For the text-containing cell, return its midpoint in (x, y) coordinate format. 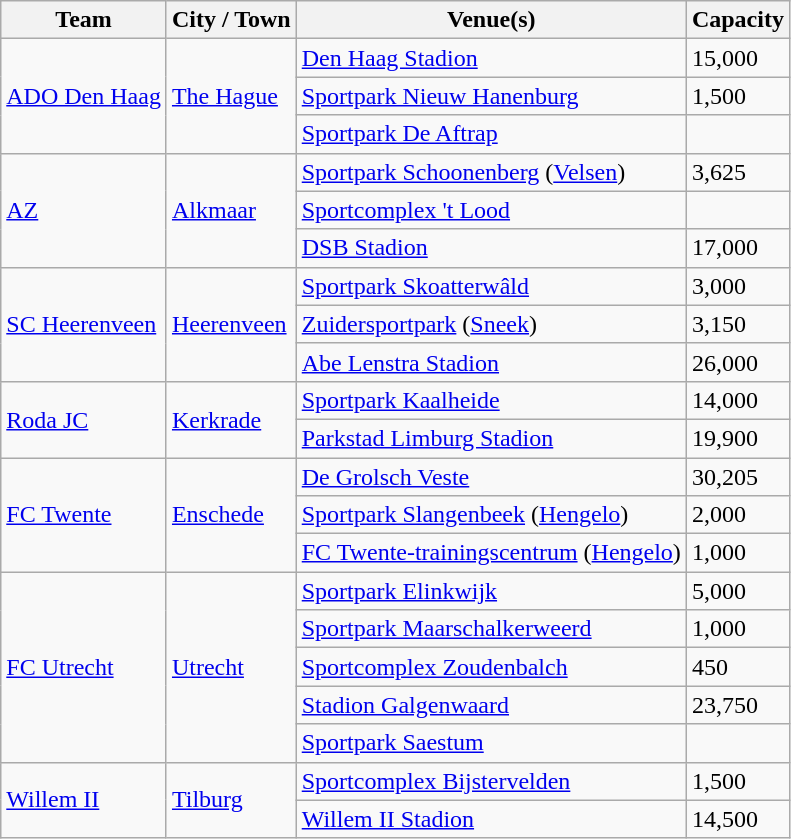
Heerenveen (231, 324)
The Hague (231, 96)
Sportpark Saestum (491, 743)
Kerkrade (231, 419)
Enschede (231, 515)
Sportpark Elinkwijk (491, 591)
ADO Den Haag (84, 96)
2,000 (738, 515)
Sportpark Schoonenberg (Velsen) (491, 172)
3,000 (738, 286)
Capacity (738, 20)
Parkstad Limburg Stadion (491, 438)
FC Utrecht (84, 667)
Willem II (84, 800)
19,900 (738, 438)
Stadion Galgenwaard (491, 705)
Sportcomplex Zoudenbalch (491, 667)
Willem II Stadion (491, 819)
30,205 (738, 477)
450 (738, 667)
Sportpark Nieuw Hanenburg (491, 96)
Sportpark De Aftrap (491, 134)
Sportpark Skoatterwâld (491, 286)
15,000 (738, 58)
City / Town (231, 20)
Utrecht (231, 667)
14,000 (738, 400)
SC Heerenveen (84, 324)
Sportpark Maarschalkerweerd (491, 629)
3,625 (738, 172)
14,500 (738, 819)
5,000 (738, 591)
Tilburg (231, 800)
DSB Stadion (491, 248)
Zuidersportpark (Sneek) (491, 324)
Den Haag Stadion (491, 58)
Venue(s) (491, 20)
Abe Lenstra Stadion (491, 362)
FC Twente-trainingscentrum (Hengelo) (491, 553)
Alkmaar (231, 210)
26,000 (738, 362)
17,000 (738, 248)
Sportcomplex Bijstervelden (491, 781)
23,750 (738, 705)
Sportpark Kaalheide (491, 400)
De Grolsch Veste (491, 477)
Team (84, 20)
FC Twente (84, 515)
Sportcomplex 't Lood (491, 210)
Roda JC (84, 419)
AZ (84, 210)
Sportpark Slangenbeek (Hengelo) (491, 515)
3,150 (738, 324)
